For the text-containing cell, return its midpoint in (X, Y) coordinate format. 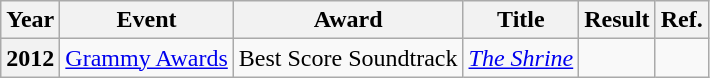
2012 (30, 58)
Award (348, 20)
The Shrine (521, 58)
Best Score Soundtrack (348, 58)
Title (521, 20)
Grammy Awards (147, 58)
Event (147, 20)
Year (30, 20)
Ref. (682, 20)
Result (617, 20)
